Provide the [X, Y] coordinate of the cell's center where the given text is located.  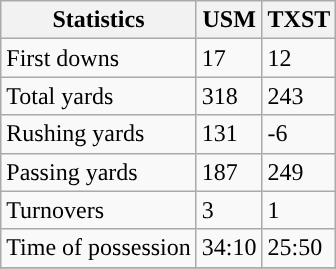
34:10 [229, 248]
187 [229, 172]
17 [229, 58]
243 [299, 96]
25:50 [299, 248]
1 [299, 210]
12 [299, 58]
Time of possession [99, 248]
TXST [299, 20]
First downs [99, 58]
3 [229, 210]
Statistics [99, 20]
USM [229, 20]
Turnovers [99, 210]
318 [229, 96]
249 [299, 172]
131 [229, 134]
Rushing yards [99, 134]
Passing yards [99, 172]
Total yards [99, 96]
-6 [299, 134]
